Locate the cell with the specified text and output its [X, Y] center coordinate. 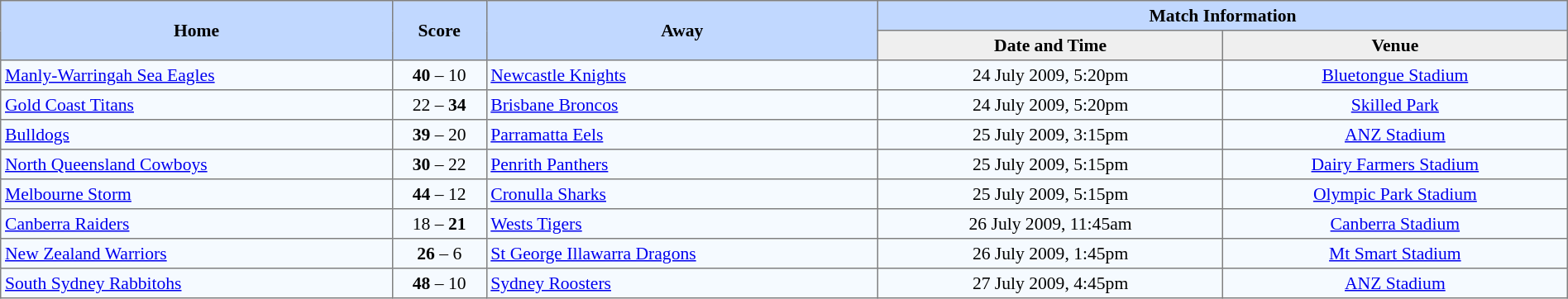
Date and Time [1050, 45]
Sydney Roosters [682, 283]
Olympic Park Stadium [1394, 194]
26 July 2009, 1:45pm [1050, 254]
30 – 22 [439, 164]
26 – 6 [439, 254]
25 July 2009, 3:15pm [1050, 135]
27 July 2009, 4:45pm [1050, 283]
St George Illawarra Dragons [682, 254]
Melbourne Storm [197, 194]
Match Information [1223, 16]
Dairy Farmers Stadium [1394, 164]
39 – 20 [439, 135]
Gold Coast Titans [197, 105]
Venue [1394, 45]
Canberra Stadium [1394, 224]
44 – 12 [439, 194]
Manly-Warringah Sea Eagles [197, 75]
Home [197, 31]
Away [682, 31]
South Sydney Rabbitohs [197, 283]
Brisbane Broncos [682, 105]
Wests Tigers [682, 224]
Bulldogs [197, 135]
Mt Smart Stadium [1394, 254]
Penrith Panthers [682, 164]
Bluetongue Stadium [1394, 75]
48 – 10 [439, 283]
Skilled Park [1394, 105]
New Zealand Warriors [197, 254]
Cronulla Sharks [682, 194]
Canberra Raiders [197, 224]
North Queensland Cowboys [197, 164]
Newcastle Knights [682, 75]
22 – 34 [439, 105]
Parramatta Eels [682, 135]
Score [439, 31]
26 July 2009, 11:45am [1050, 224]
40 – 10 [439, 75]
18 – 21 [439, 224]
